Detect which cell encompasses the target text, then output its (x, y) center coordinate. 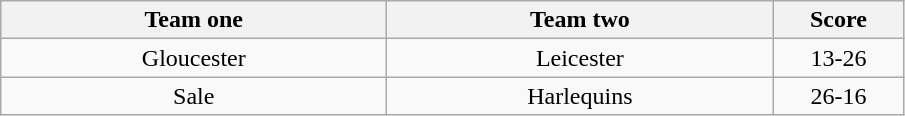
Gloucester (194, 58)
13-26 (838, 58)
Score (838, 20)
Leicester (580, 58)
Sale (194, 96)
Team one (194, 20)
Team two (580, 20)
26-16 (838, 96)
Harlequins (580, 96)
